Provide the (x, y) coordinate of the cell's center where the given text is located.  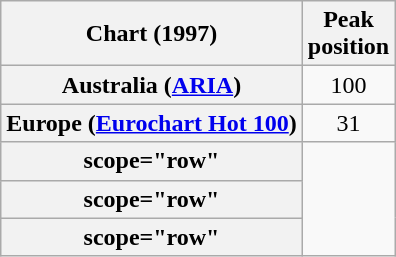
Chart (1997) (152, 34)
100 (348, 85)
Australia (ARIA) (152, 85)
31 (348, 123)
Europe (Eurochart Hot 100) (152, 123)
Peakposition (348, 34)
